Extract the [x, y] coordinate from the center of the cell holding the provided text.  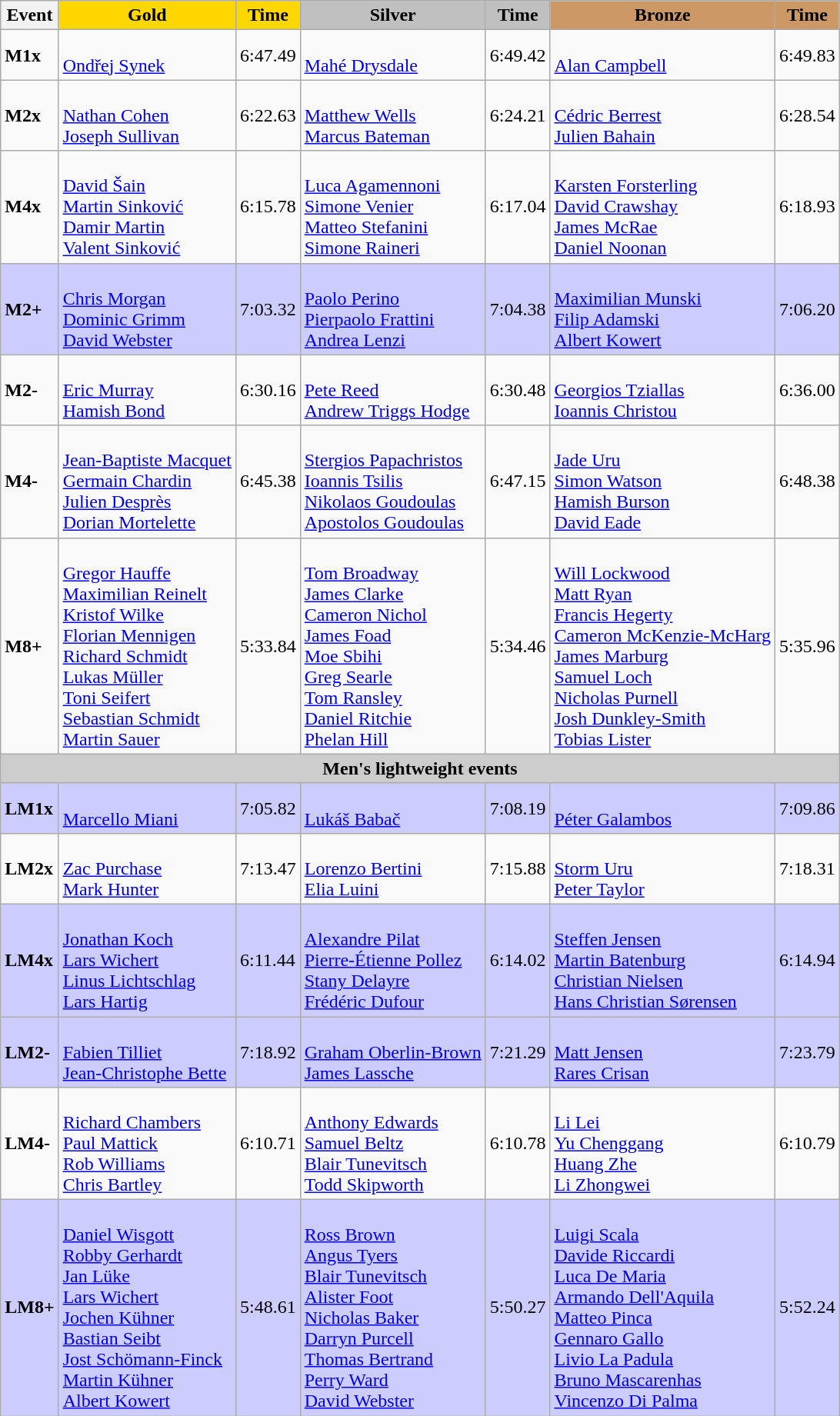
LM4x [29, 960]
Gold [147, 15]
Maximilian MunskiFilip AdamskiAlbert Kowert [663, 309]
6:15.78 [268, 207]
6:49.83 [807, 55]
Zac PurchaseMark Hunter [147, 868]
Luigi ScalaDavide RiccardiLuca De MariaArmando Dell'AquilaMatteo PincaGennaro GalloLivio La PadulaBruno MascarenhasVincenzo Di Palma [663, 1308]
M4x [29, 207]
Daniel WisgottRobby GerhardtJan LükeLars WichertJochen KühnerBastian SeibtJost Schömann-FinckMartin KühnerAlbert Kowert [147, 1308]
6:45.38 [268, 481]
Matthew WellsMarcus Bateman [392, 115]
6:48.38 [807, 481]
6:18.93 [807, 207]
7:08.19 [518, 808]
Jonathan KochLars WichertLinus LichtschlagLars Hartig [147, 960]
LM2- [29, 1052]
7:13.47 [268, 868]
6:47.49 [268, 55]
Chris MorganDominic GrimmDavid Webster [147, 309]
Anthony EdwardsSamuel BeltzBlair TunevitschTodd Skipworth [392, 1144]
Ondřej Synek [147, 55]
Men's lightweight events [420, 768]
David ŠainMartin SinkovićDamir MartinValent Sinković [147, 207]
5:50.27 [518, 1308]
5:34.46 [518, 646]
7:09.86 [807, 808]
LM4- [29, 1144]
7:06.20 [807, 309]
Stergios PapachristosIoannis TsilisNikolaos GoudoulasApostolos Goudoulas [392, 481]
Event [29, 15]
Storm UruPeter Taylor [663, 868]
6:10.71 [268, 1144]
5:48.61 [268, 1308]
Lorenzo BertiniElia Luini [392, 868]
Matt JensenRares Crisan [663, 1052]
Eric MurrayHamish Bond [147, 390]
LM2x [29, 868]
5:35.96 [807, 646]
Alan Campbell [663, 55]
M1x [29, 55]
Lukáš Babač [392, 808]
7:05.82 [268, 808]
6:14.94 [807, 960]
Mahé Drysdale [392, 55]
6:28.54 [807, 115]
Ross BrownAngus TyersBlair TunevitschAlister FootNicholas BakerDarryn PurcellThomas BertrandPerry WardDavid Webster [392, 1308]
Paolo PerinoPierpaolo FrattiniAndrea Lenzi [392, 309]
6:47.15 [518, 481]
6:14.02 [518, 960]
Pete ReedAndrew Triggs Hodge [392, 390]
7:04.38 [518, 309]
Marcello Miani [147, 808]
Cédric BerrestJulien Bahain [663, 115]
6:30.48 [518, 390]
6:17.04 [518, 207]
Karsten ForsterlingDavid CrawshayJames McRaeDaniel Noonan [663, 207]
Péter Galambos [663, 808]
Fabien TillietJean-Christophe Bette [147, 1052]
M2- [29, 390]
6:49.42 [518, 55]
Steffen JensenMartin BatenburgChristian NielsenHans Christian Sørensen [663, 960]
6:36.00 [807, 390]
7:21.29 [518, 1052]
7:18.92 [268, 1052]
LM8+ [29, 1308]
M2+ [29, 309]
Alexandre PilatPierre-Étienne PollezStany DelayreFrédéric Dufour [392, 960]
Luca AgamennoniSimone VenierMatteo StefaniniSimone Raineri [392, 207]
Gregor HauffeMaximilian ReineltKristof WilkeFlorian MennigenRichard SchmidtLukas MüllerToni SeifertSebastian SchmidtMartin Sauer [147, 646]
LM1x [29, 808]
6:24.21 [518, 115]
Jade UruSimon WatsonHamish BursonDavid Eade [663, 481]
M8+ [29, 646]
Li LeiYu ChenggangHuang ZheLi Zhongwei [663, 1144]
6:10.79 [807, 1144]
7:18.31 [807, 868]
6:10.78 [518, 1144]
7:15.88 [518, 868]
Bronze [663, 15]
Silver [392, 15]
7:03.32 [268, 309]
7:23.79 [807, 1052]
Richard ChambersPaul MattickRob WilliamsChris Bartley [147, 1144]
5:33.84 [268, 646]
Georgios TziallasIoannis Christou [663, 390]
M2x [29, 115]
6:30.16 [268, 390]
Graham Oberlin-BrownJames Lassche [392, 1052]
Jean-Baptiste MacquetGermain ChardinJulien DesprèsDorian Mortelette [147, 481]
6:11.44 [268, 960]
5:52.24 [807, 1308]
Nathan CohenJoseph Sullivan [147, 115]
M4- [29, 481]
6:22.63 [268, 115]
Tom BroadwayJames ClarkeCameron NicholJames FoadMoe SbihiGreg SearleTom RansleyDaniel RitchiePhelan Hill [392, 646]
Will LockwoodMatt RyanFrancis HegertyCameron McKenzie-McHargJames MarburgSamuel LochNicholas PurnellJosh Dunkley-SmithTobias Lister [663, 646]
